From the cell containing the given text, extract its center point as [x, y] coordinate. 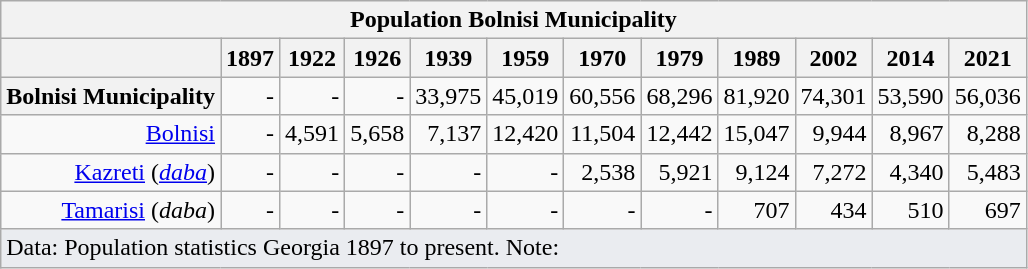
1922 [312, 58]
434 [834, 210]
2021 [988, 58]
1939 [448, 58]
Kazreti (daba) [111, 172]
8,967 [910, 134]
5,921 [680, 172]
8,288 [988, 134]
4,340 [910, 172]
9,124 [756, 172]
2,538 [602, 172]
7,137 [448, 134]
2002 [834, 58]
1989 [756, 58]
Bolnisi Municipality [111, 96]
5,658 [378, 134]
33,975 [448, 96]
81,920 [756, 96]
7,272 [834, 172]
707 [756, 210]
12,442 [680, 134]
53,590 [910, 96]
4,591 [312, 134]
74,301 [834, 96]
9,944 [834, 134]
Data: Population statistics Georgia 1897 to present. Note: [514, 248]
1959 [526, 58]
45,019 [526, 96]
68,296 [680, 96]
510 [910, 210]
12,420 [526, 134]
11,504 [602, 134]
1979 [680, 58]
2014 [910, 58]
56,036 [988, 96]
15,047 [756, 134]
Population Bolnisi Municipality [514, 20]
60,556 [602, 96]
1897 [250, 58]
Bolnisi [111, 134]
1926 [378, 58]
1970 [602, 58]
5,483 [988, 172]
Tamarisi (daba) [111, 210]
697 [988, 210]
